For the text-containing cell, return its midpoint in (X, Y) coordinate format. 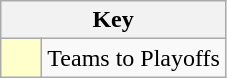
Teams to Playoffs (134, 58)
Key (114, 20)
